Pinpoint the cell where the given text exists, returning its [X, Y] midpoint coordinate. 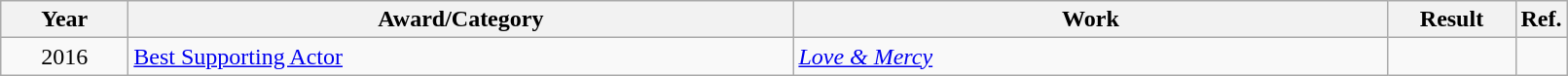
2016 [64, 57]
Result [1452, 19]
Love & Mercy [1090, 57]
Best Supporting Actor [461, 57]
Year [64, 19]
Work [1090, 19]
Ref. [1542, 19]
Award/Category [461, 19]
